For the text-containing cell, return its midpoint in (X, Y) coordinate format. 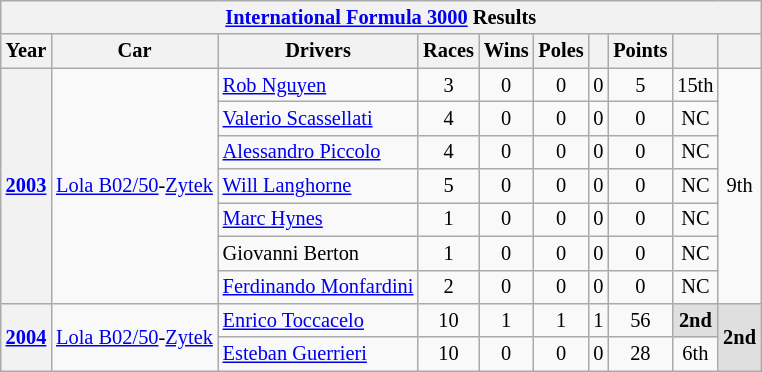
Esteban Guerrieri (318, 354)
56 (640, 320)
Alessandro Piccolo (318, 152)
Poles (562, 51)
2003 (26, 186)
Valerio Scassellati (318, 118)
28 (640, 354)
Wins (506, 51)
Year (26, 51)
2004 (26, 336)
Ferdinando Monfardini (318, 287)
3 (448, 85)
Races (448, 51)
15th (695, 85)
Drivers (318, 51)
Points (640, 51)
9th (740, 186)
2 (448, 287)
Car (134, 51)
Enrico Toccacelo (318, 320)
International Formula 3000 Results (381, 17)
Giovanni Berton (318, 253)
Marc Hynes (318, 219)
Rob Nguyen (318, 85)
6th (695, 354)
Will Langhorne (318, 186)
